Scan for the cell matching the given text and deliver its (X, Y) coordinate at center. 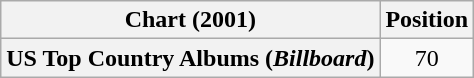
Chart (2001) (190, 20)
US Top Country Albums (Billboard) (190, 58)
70 (427, 58)
Position (427, 20)
